Extract the (X, Y) coordinate from the center of the cell holding the provided text.  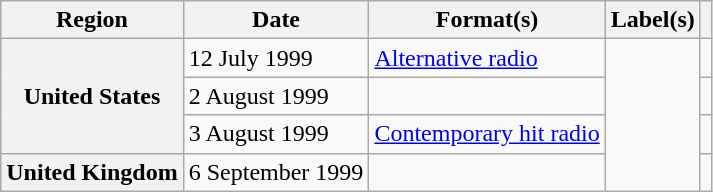
6 September 1999 (276, 172)
Contemporary hit radio (487, 134)
Format(s) (487, 20)
Region (92, 20)
2 August 1999 (276, 96)
Date (276, 20)
United Kingdom (92, 172)
Alternative radio (487, 58)
Label(s) (652, 20)
United States (92, 96)
3 August 1999 (276, 134)
12 July 1999 (276, 58)
